For the text-containing cell, return its midpoint in [x, y] coordinate format. 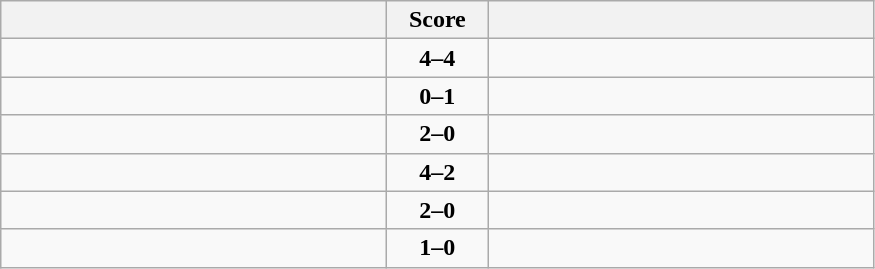
0–1 [438, 96]
Score [438, 20]
4–2 [438, 172]
1–0 [438, 248]
4–4 [438, 58]
